Pinpoint the cell where the given text exists, returning its (X, Y) midpoint coordinate. 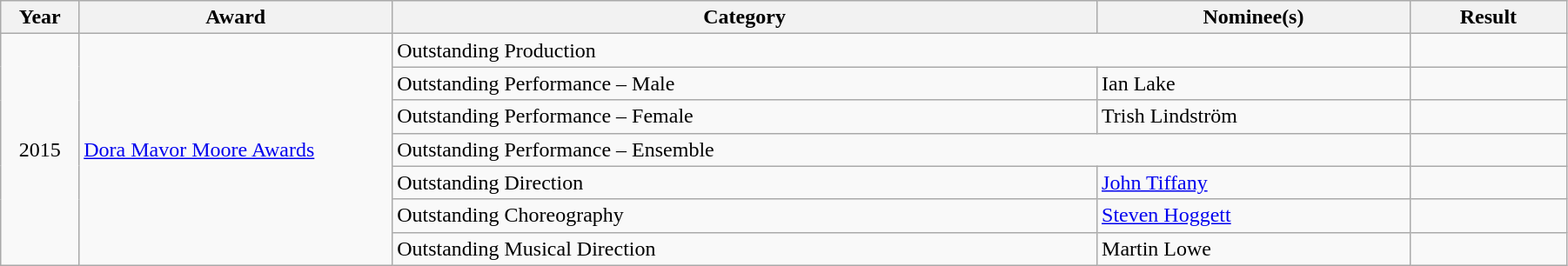
2015 (40, 150)
John Tiffany (1254, 183)
Outstanding Musical Direction (745, 249)
Dora Mavor Moore Awards (236, 150)
Award (236, 17)
Outstanding Choreography (745, 216)
Martin Lowe (1254, 249)
Outstanding Performance – Male (745, 83)
Year (40, 17)
Steven Hoggett (1254, 216)
Trish Lindström (1254, 116)
Outstanding Direction (745, 183)
Outstanding Performance – Female (745, 116)
Category (745, 17)
Nominee(s) (1254, 17)
Result (1488, 17)
Outstanding Performance – Ensemble (901, 150)
Outstanding Production (901, 50)
Ian Lake (1254, 83)
